From the cell containing the given text, extract its center point as (X, Y) coordinate. 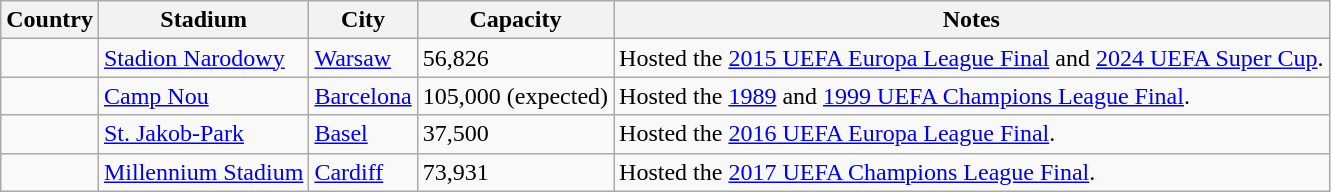
73,931 (515, 172)
Millennium Stadium (203, 172)
Hosted the 2017 UEFA Champions League Final. (972, 172)
Country (50, 20)
Hosted the 1989 and 1999 UEFA Champions League Final. (972, 96)
Basel (363, 134)
Stadium (203, 20)
St. Jakob-Park (203, 134)
Stadion Narodowy (203, 58)
37,500 (515, 134)
City (363, 20)
Cardiff (363, 172)
Barcelona (363, 96)
Hosted the 2015 UEFA Europa League Final and 2024 UEFA Super Cup. (972, 58)
Hosted the 2016 UEFA Europa League Final. (972, 134)
Warsaw (363, 58)
105,000 (expected) (515, 96)
Camp Nou (203, 96)
56,826 (515, 58)
Notes (972, 20)
Capacity (515, 20)
